Return the [X, Y] coordinate for the center point of the cell that contains the specified text.  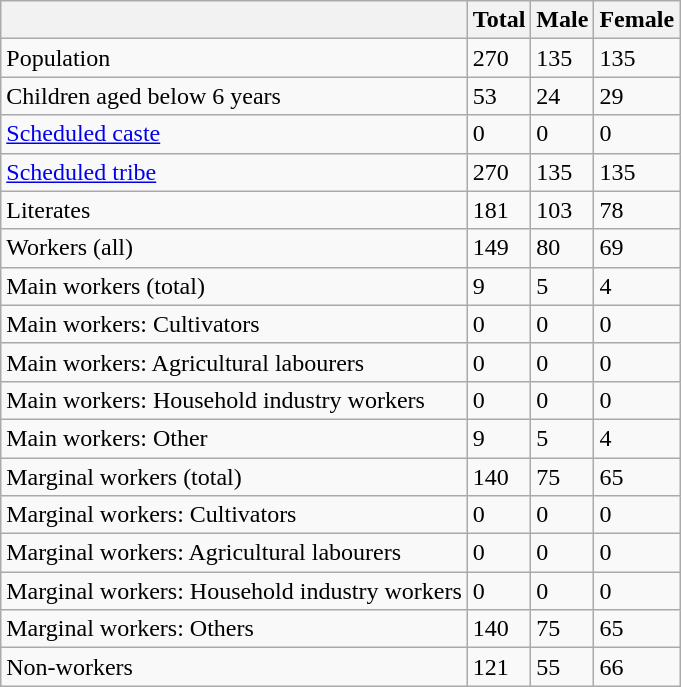
Marginal workers: Cultivators [234, 515]
Male [562, 20]
Marginal workers: Household industry workers [234, 591]
Female [637, 20]
66 [637, 667]
Main workers (total) [234, 286]
29 [637, 96]
181 [499, 210]
Main workers: Other [234, 438]
Marginal workers: Agricultural labourers [234, 553]
Main workers: Agricultural labourers [234, 362]
149 [499, 248]
53 [499, 96]
78 [637, 210]
Marginal workers: Others [234, 629]
Workers (all) [234, 248]
Scheduled caste [234, 134]
Main workers: Household industry workers [234, 400]
Children aged below 6 years [234, 96]
103 [562, 210]
69 [637, 248]
Main workers: Cultivators [234, 324]
55 [562, 667]
Non-workers [234, 667]
Marginal workers (total) [234, 477]
80 [562, 248]
Scheduled tribe [234, 172]
121 [499, 667]
Population [234, 58]
24 [562, 96]
Total [499, 20]
Literates [234, 210]
